Identify which cell holds the provided text, then report its (x, y) central coordinate. 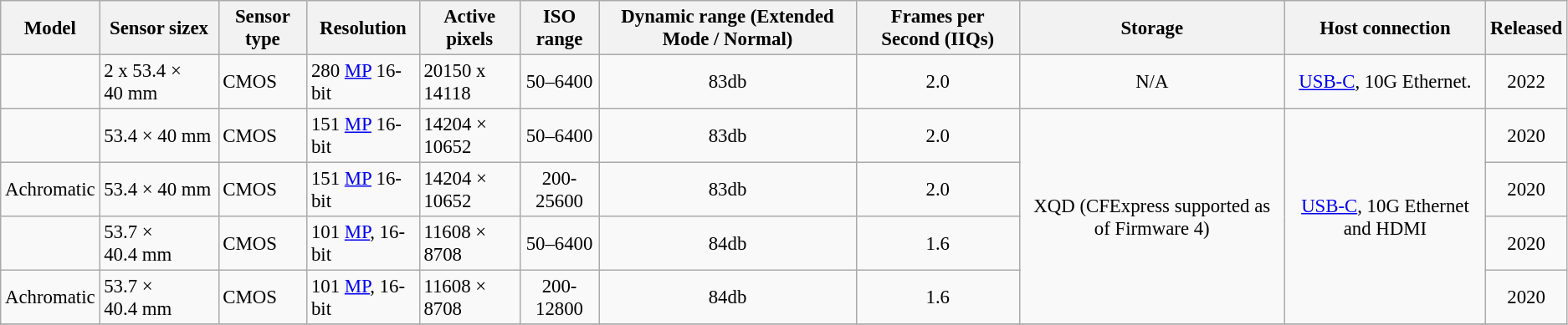
200-12800 (559, 297)
Storage (1151, 28)
Resolution (363, 28)
Released (1526, 28)
USB-C, 10G Ethernet. (1386, 82)
XQD (CFExpress supported as of Firmware 4) (1151, 216)
2 x 53.4 × 40 mm (159, 82)
N/A (1151, 82)
Dynamic range (Extended Mode / Normal) (728, 28)
ISO range (559, 28)
USB-C, 10G Ethernet and HDMI (1386, 216)
20150 x 14118 (469, 82)
Model (50, 28)
2022 (1526, 82)
Active pixels (469, 28)
280 MP 16-bit (363, 82)
200-25600 (559, 190)
Host connection (1386, 28)
Frames per Second (IIQs) (937, 28)
Sensor sizex (159, 28)
Sensor type (263, 28)
